Pinpoint the cell where the given text exists, returning its [X, Y] midpoint coordinate. 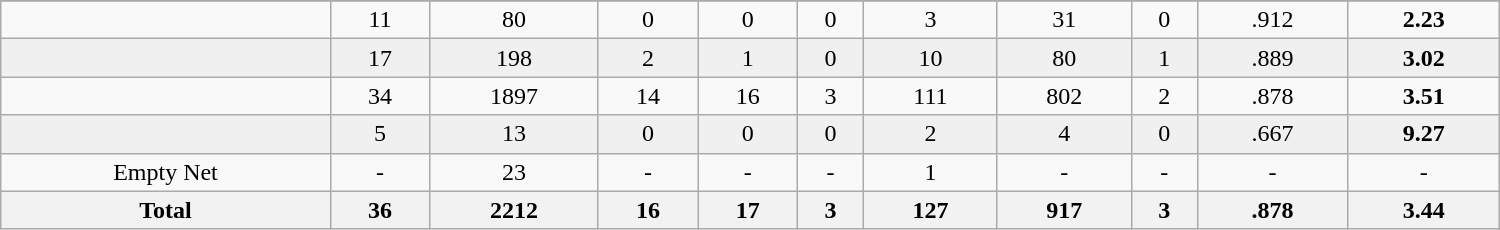
34 [380, 96]
3.51 [1424, 96]
198 [514, 58]
9.27 [1424, 134]
.667 [1272, 134]
3.02 [1424, 58]
127 [930, 210]
917 [1064, 210]
Total [166, 210]
13 [514, 134]
14 [648, 96]
4 [1064, 134]
3.44 [1424, 210]
.912 [1272, 20]
23 [514, 172]
2.23 [1424, 20]
1897 [514, 96]
5 [380, 134]
Empty Net [166, 172]
2212 [514, 210]
.889 [1272, 58]
802 [1064, 96]
11 [380, 20]
31 [1064, 20]
10 [930, 58]
111 [930, 96]
36 [380, 210]
